Detect which cell encompasses the target text, then output its [X, Y] center coordinate. 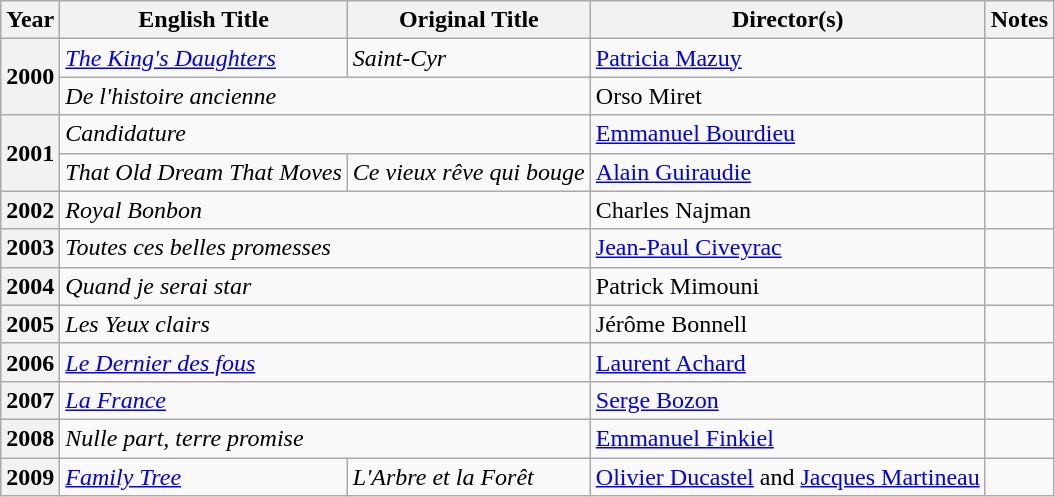
Laurent Achard [788, 362]
Saint-Cyr [468, 58]
Nulle part, terre promise [325, 438]
2001 [30, 153]
2009 [30, 477]
Alain Guiraudie [788, 172]
2002 [30, 210]
Director(s) [788, 20]
Royal Bonbon [325, 210]
Quand je serai star [325, 286]
Notes [1019, 20]
L'Arbre et la Forêt [468, 477]
Charles Najman [788, 210]
Ce vieux rêve qui bouge [468, 172]
Emmanuel Bourdieu [788, 134]
2007 [30, 400]
Orso Miret [788, 96]
Olivier Ducastel and Jacques Martineau [788, 477]
2003 [30, 248]
2000 [30, 77]
Jean-Paul Civeyrac [788, 248]
English Title [204, 20]
Serge Bozon [788, 400]
Jérôme Bonnell [788, 324]
2004 [30, 286]
De l'histoire ancienne [325, 96]
Toutes ces belles promesses [325, 248]
2005 [30, 324]
La France [325, 400]
Emmanuel Finkiel [788, 438]
Les Yeux clairs [325, 324]
That Old Dream That Moves [204, 172]
Year [30, 20]
2008 [30, 438]
The King's Daughters [204, 58]
Candidature [325, 134]
Family Tree [204, 477]
2006 [30, 362]
Patrick Mimouni [788, 286]
Original Title [468, 20]
Le Dernier des fous [325, 362]
Patricia Mazuy [788, 58]
